Return (X, Y) of the center of cell containing provided text 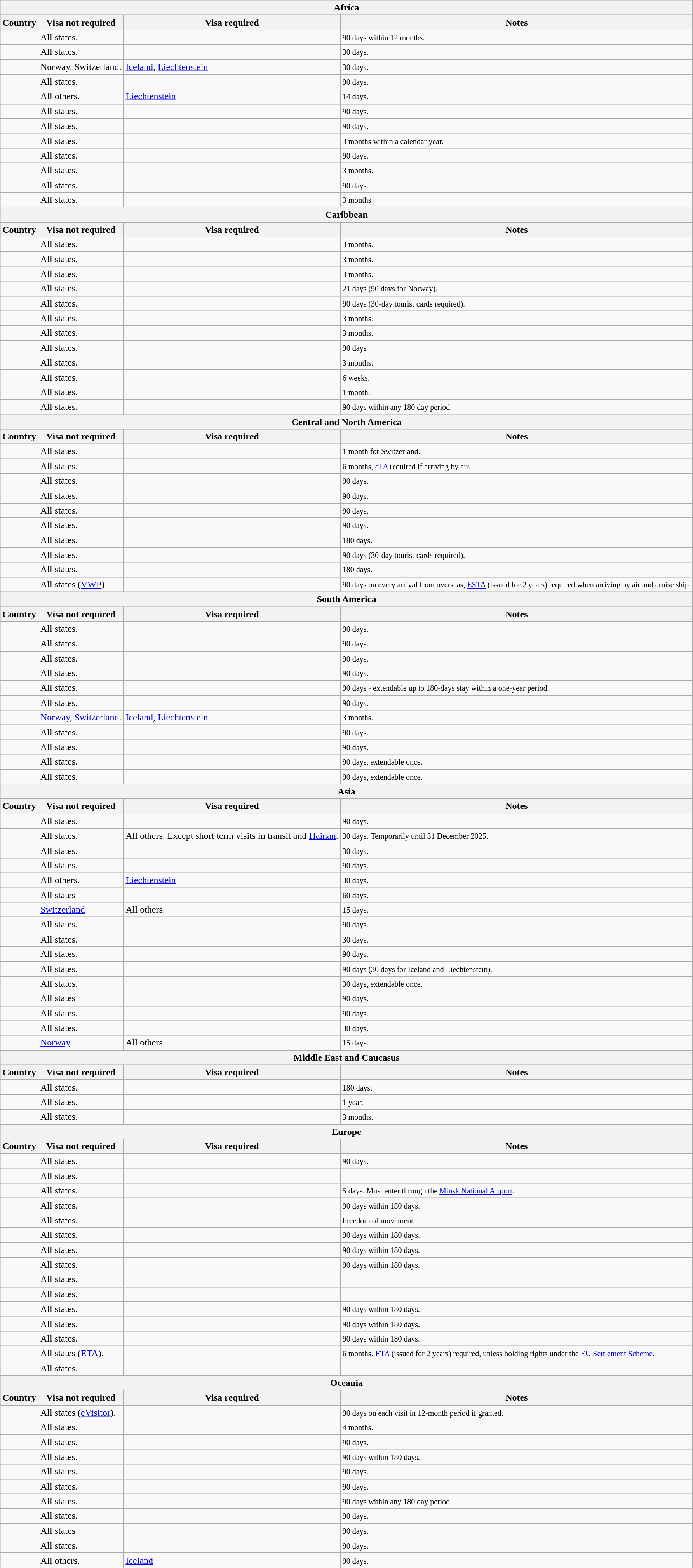
Asia (346, 791)
30 days. Temporarily until 31 December 2025. (517, 836)
90 days - extendable up to 180-days stay within a one-year period. (517, 688)
90 days on every arrival from overseas, ESTA (issued for 2 years) required when arriving by air and cruise ship. (517, 584)
Oceania (346, 1383)
90 days on each visit in 12-month period if granted. (517, 1413)
All states (ETA). (81, 1353)
14 days. (517, 96)
All states (VWP) (81, 584)
Middle East and Caucasus (346, 1058)
1 month for Switzerland. (517, 451)
30 days, extendable once. (517, 984)
6 months. ETA (issued for 2 years) required, unless holding rights under the EU Settlement Scheme. (517, 1353)
6 weeks. (517, 377)
All states (eVisitor). (81, 1413)
Switzerland (81, 910)
Africa (346, 8)
5 days. Must enter through the Minsk National Airport. (517, 1191)
6 months, eTA required if arriving by air. (517, 466)
South America (346, 599)
1 month. (517, 392)
21 days (90 days for Norway). (517, 289)
Europe (346, 1132)
Iceland (232, 1560)
Norway. (81, 1043)
90 days (517, 348)
3 months (517, 200)
90 days within 12 months. (517, 37)
Freedom of movement. (517, 1220)
4 months. (517, 1427)
Central and North America (346, 422)
All others. Except short term visits in transit and Hainan. (232, 836)
3 months within a calendar year. (517, 141)
Caribbean (346, 215)
1 year. (517, 1102)
90 days (30 days for Iceland and Liechtenstein). (517, 969)
60 days. (517, 895)
